Identify which cell holds the provided text, then report its (x, y) central coordinate. 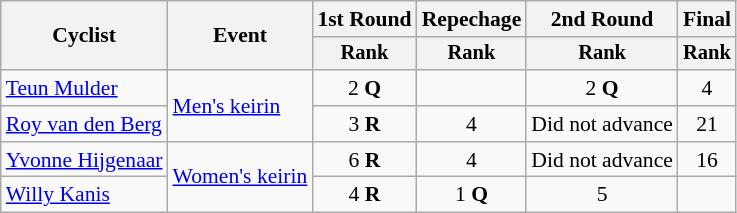
1 Q (472, 195)
Final (707, 19)
6 R (364, 160)
Event (240, 36)
Willy Kanis (84, 195)
5 (602, 195)
Teun Mulder (84, 88)
3 R (364, 124)
Cyclist (84, 36)
2nd Round (602, 19)
Roy van den Berg (84, 124)
16 (707, 160)
21 (707, 124)
Repechage (472, 19)
Yvonne Hijgenaar (84, 160)
Men's keirin (240, 106)
4 R (364, 195)
Women's keirin (240, 178)
1st Round (364, 19)
